From the cell containing the given text, extract its center point as [X, Y] coordinate. 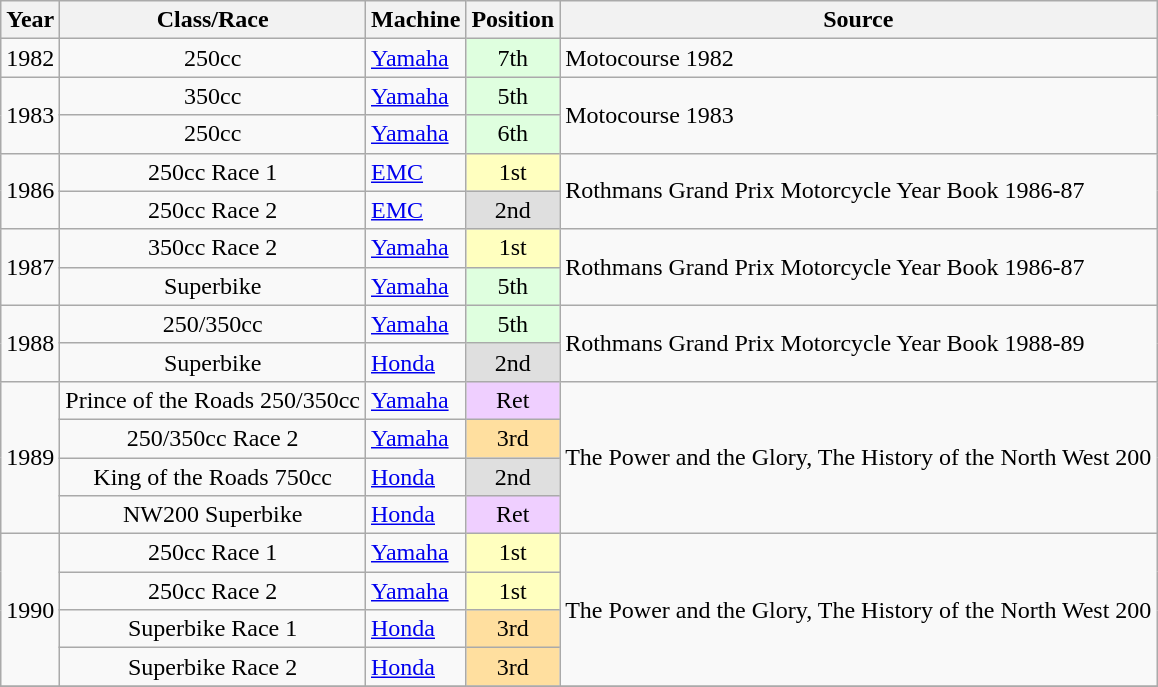
Motocourse 1982 [858, 58]
1989 [30, 457]
350cc Race 2 [213, 248]
250/350cc [213, 324]
Rothmans Grand Prix Motorcycle Year Book 1988-89 [858, 343]
1988 [30, 343]
1990 [30, 610]
350cc [213, 96]
Superbike Race 1 [213, 629]
Position [513, 20]
NW200 Superbike [213, 515]
250/350cc Race 2 [213, 438]
Source [858, 20]
1987 [30, 267]
King of the Roads 750cc [213, 477]
1986 [30, 191]
1982 [30, 58]
Class/Race [213, 20]
Prince of the Roads 250/350cc [213, 400]
1983 [30, 115]
Superbike Race 2 [213, 667]
7th [513, 58]
Motocourse 1983 [858, 115]
Year [30, 20]
Machine [415, 20]
6th [513, 134]
